From the cell containing the given text, extract its center point as (X, Y) coordinate. 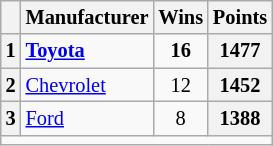
Ford (88, 118)
16 (180, 51)
3 (11, 118)
Points (240, 17)
2 (11, 85)
1477 (240, 51)
1 (11, 51)
12 (180, 85)
Toyota (88, 51)
1388 (240, 118)
Manufacturer (88, 17)
1452 (240, 85)
8 (180, 118)
Wins (180, 17)
Chevrolet (88, 85)
